Capture the cell that displays the provided text and extract its (x, y) central coordinate. 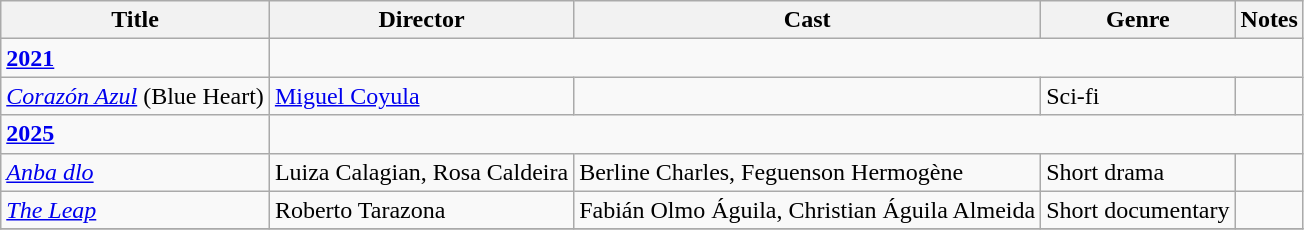
Corazón Azul (Blue Heart) (136, 96)
Miguel Coyula (421, 96)
Roberto Tarazona (421, 210)
Director (421, 20)
2021 (136, 58)
Short documentary (1138, 210)
Notes (1269, 20)
Cast (808, 20)
Short drama (1138, 172)
Genre (1138, 20)
The Leap (136, 210)
Berline Charles, Feguenson Hermogène (808, 172)
Sci-fi (1138, 96)
Fabián Olmo Águila, Christian Águila Almeida (808, 210)
Title (136, 20)
Anba dlo (136, 172)
Luiza Calagian, Rosa Caldeira (421, 172)
2025 (136, 134)
